Return the (X, Y) coordinate for the center point of the cell that contains the specified text.  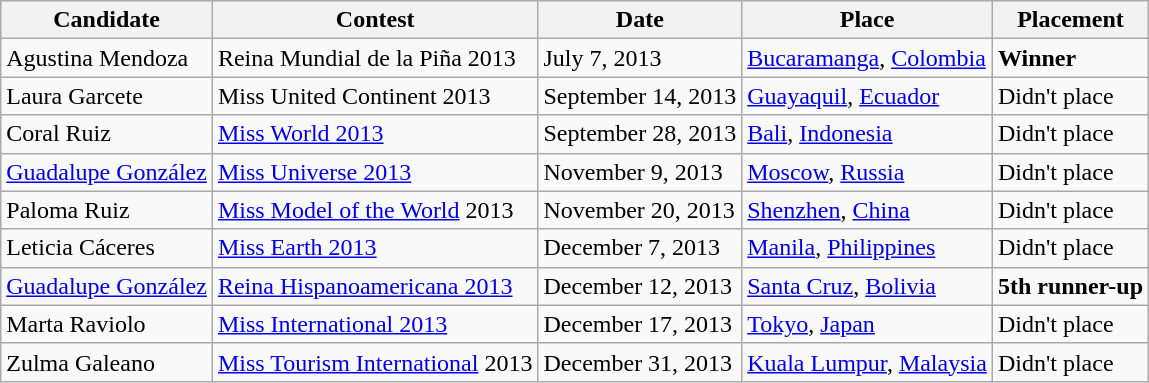
Agustina Mendoza (107, 58)
Miss World 2013 (375, 134)
December 7, 2013 (640, 248)
5th runner-up (1070, 286)
Marta Raviolo (107, 324)
Bucaramanga, Colombia (868, 58)
Miss Tourism International 2013 (375, 362)
July 7, 2013 (640, 58)
Shenzhen, China (868, 210)
Miss International 2013 (375, 324)
Winner (1070, 58)
Paloma Ruiz (107, 210)
Tokyo, Japan (868, 324)
Place (868, 20)
Manila, Philippines (868, 248)
Kuala Lumpur, Malaysia (868, 362)
Coral Ruiz (107, 134)
Date (640, 20)
Contest (375, 20)
Candidate (107, 20)
Zulma Galeano (107, 362)
September 14, 2013 (640, 96)
Leticia Cáceres (107, 248)
Miss Model of the World 2013 (375, 210)
November 9, 2013 (640, 172)
December 17, 2013 (640, 324)
December 12, 2013 (640, 286)
Moscow, Russia (868, 172)
November 20, 2013 (640, 210)
Reina Mundial de la Piña 2013 (375, 58)
Reina Hispanoamericana 2013 (375, 286)
Miss Universe 2013 (375, 172)
Laura Garcete (107, 96)
Santa Cruz, Bolivia (868, 286)
December 31, 2013 (640, 362)
Miss Earth 2013 (375, 248)
Miss United Continent 2013 (375, 96)
Guayaquil, Ecuador (868, 96)
Bali, Indonesia (868, 134)
September 28, 2013 (640, 134)
Placement (1070, 20)
